Find where the given text appears and provide that cell's center as (X, Y) coordinate. 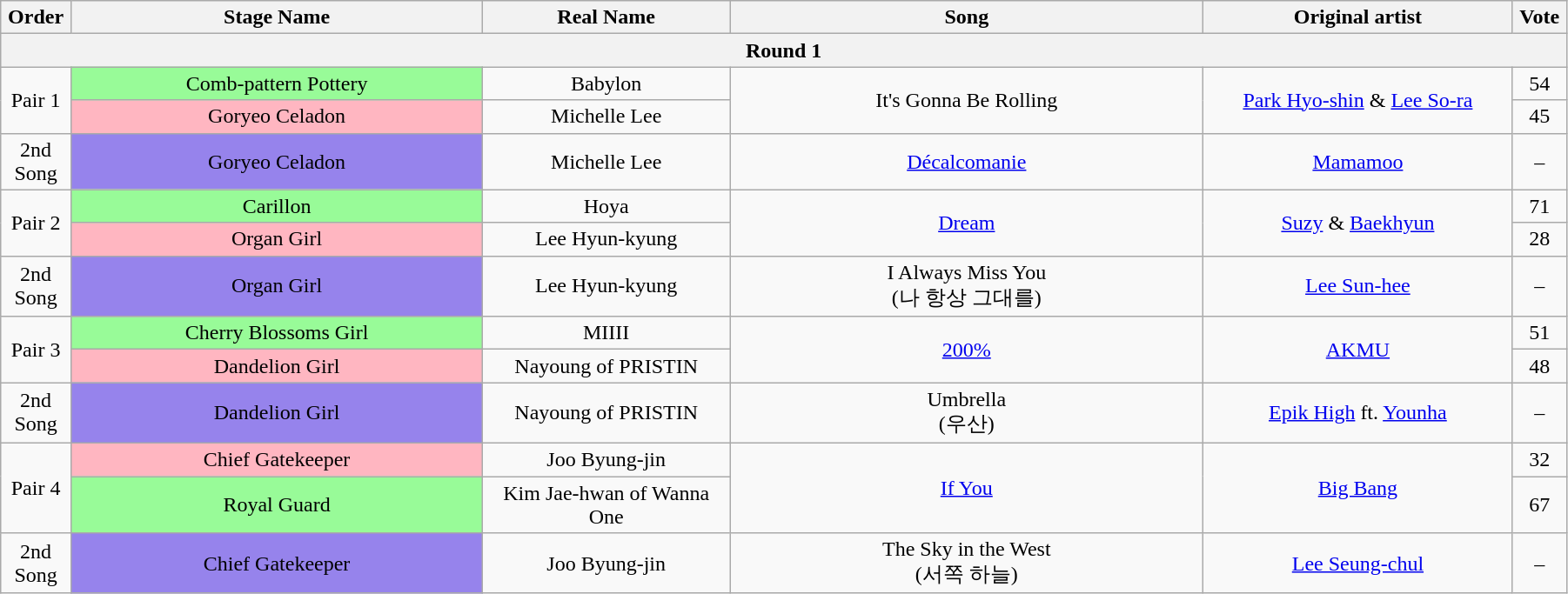
Pair 2 (37, 223)
Umbrella(우산) (967, 413)
45 (1540, 117)
Babylon (606, 83)
Pair 4 (37, 487)
I Always Miss You(나 항상 그대를) (967, 286)
71 (1540, 206)
200% (967, 350)
Décalcomanie (967, 162)
Lee Sun-hee (1357, 286)
Epik High ft. Younha (1357, 413)
Stage Name (277, 17)
Park Hyo-shin & Lee So-ra (1357, 100)
Original artist (1357, 17)
Order (37, 17)
Suzy & Baekhyun (1357, 223)
Song (967, 17)
AKMU (1357, 350)
It's Gonna Be Rolling (967, 100)
Pair 1 (37, 100)
Comb-pattern Pottery (277, 83)
Kim Jae-hwan of Wanna One (606, 504)
54 (1540, 83)
Carillon (277, 206)
Round 1 (784, 50)
MIIII (606, 333)
48 (1540, 366)
Dream (967, 223)
The Sky in the West(서쪽 하늘) (967, 564)
Real Name (606, 17)
Hoya (606, 206)
Pair 3 (37, 350)
Vote (1540, 17)
If You (967, 487)
51 (1540, 333)
Royal Guard (277, 504)
67 (1540, 504)
Cherry Blossoms Girl (277, 333)
Big Bang (1357, 487)
28 (1540, 239)
32 (1540, 459)
Lee Seung-chul (1357, 564)
Mamamoo (1357, 162)
